Locate the cell with the specified text and output its [x, y] center coordinate. 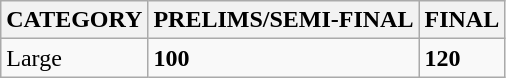
100 [284, 58]
Large [74, 58]
120 [462, 58]
PRELIMS/SEMI-FINAL [284, 20]
FINAL [462, 20]
CATEGORY [74, 20]
